Search for the cell housing the specified text and yield its [x, y] center coordinate. 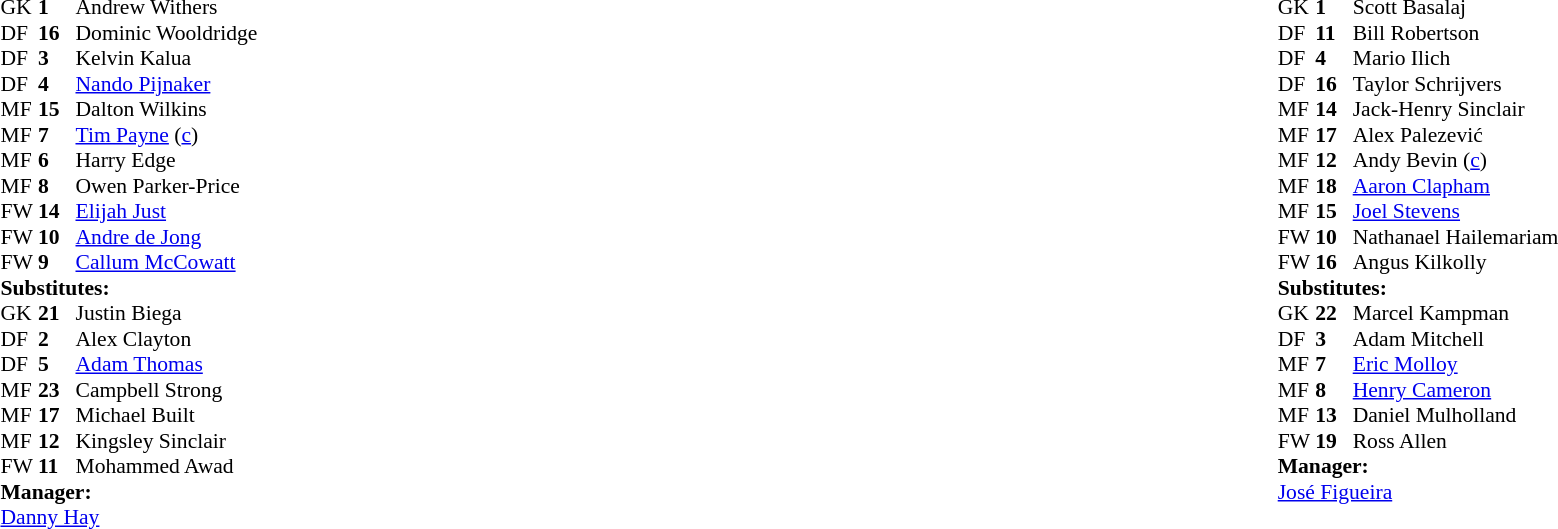
9 [57, 263]
Nando Pijnaker [167, 84]
Tim Payne (c) [167, 135]
Alex Clayton [167, 339]
18 [1334, 186]
Adam Thomas [167, 365]
Dominic Wooldridge [167, 33]
5 [57, 365]
19 [1334, 441]
Mohammed Awad [167, 467]
Kelvin Kalua [167, 59]
Elijah Just [167, 211]
21 [57, 313]
Michael Built [167, 415]
Manager: [128, 492]
Andre de Jong [167, 237]
Substitutes: [128, 288]
Harry Edge [167, 161]
22 [1334, 313]
Justin Biega [167, 313]
Owen Parker-Price [167, 186]
6 [57, 161]
23 [57, 390]
Callum McCowatt [167, 263]
13 [1334, 415]
Kingsley Sinclair [167, 441]
Campbell Strong [167, 390]
2 [57, 339]
Dalton Wilkins [167, 109]
